Search for the cell housing the specified text and yield its (X, Y) center coordinate. 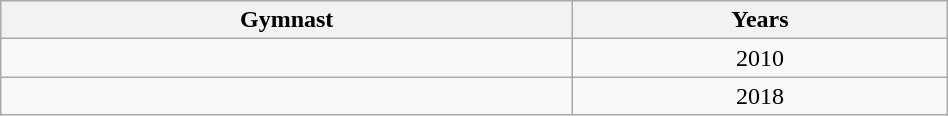
Gymnast (287, 20)
2018 (760, 96)
Years (760, 20)
2010 (760, 58)
